Find where the given text appears and provide that cell's center as (x, y) coordinate. 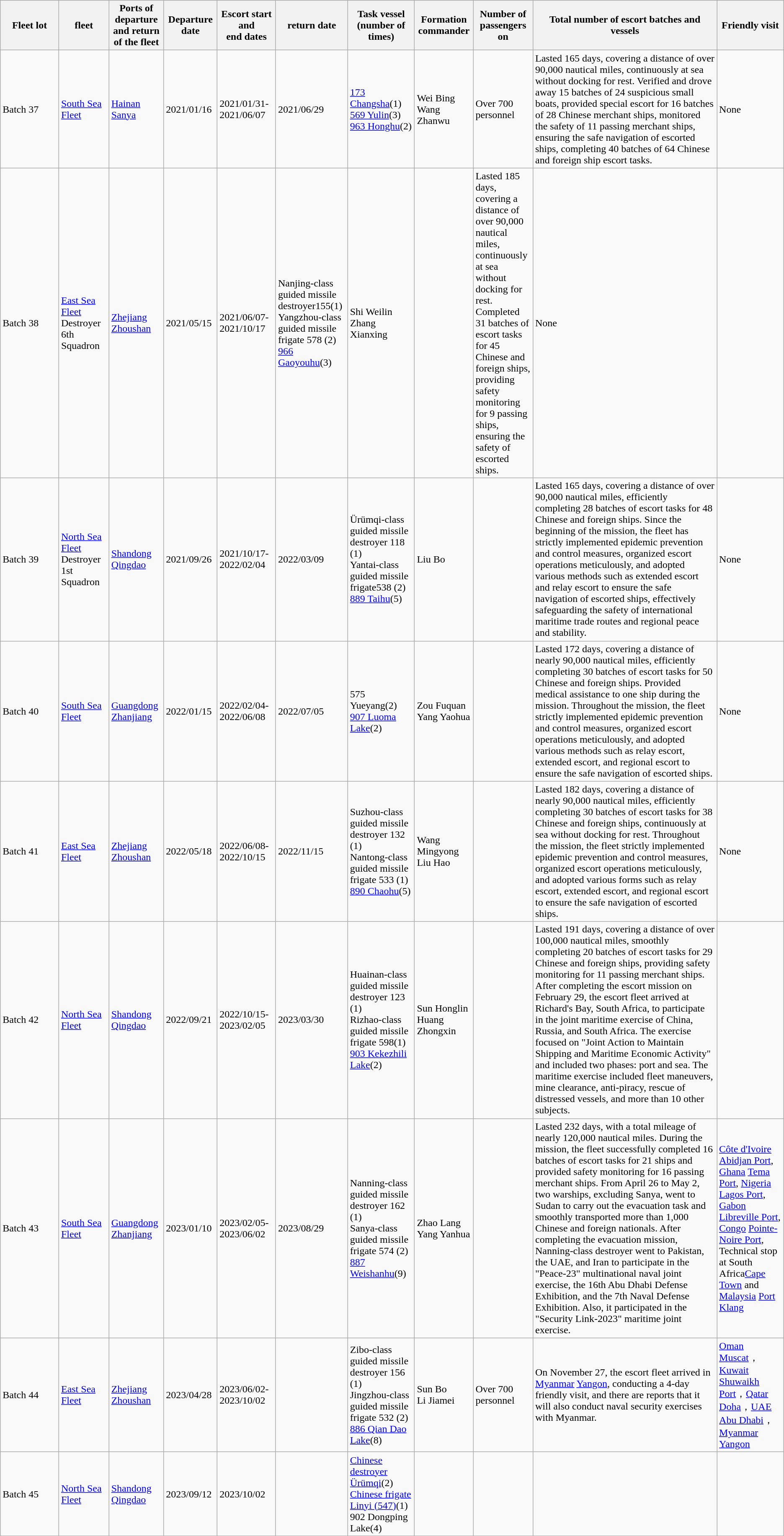
Nanjing-class guided missile destroyer155(1) Yangzhou-class guided missile frigate 578 (2) 966 Gaoyouhu(3) (312, 323)
Batch 41 (30, 851)
Friendly visit (750, 25)
Task vessel (number of times) (381, 25)
Huainan-class guided missile destroyer 123 (1) Rizhao-class guided missile frigate 598(1)903 Kekezhili Lake(2) (381, 1020)
2023/06/02-2023/10/02 (247, 1395)
Batch 45 (30, 1494)
Wei Bing Wang Zhanwu (444, 109)
Shi Weilin Zhang Xianxing (381, 323)
Batch 39 (30, 560)
2021/01/31-2021/06/07 (247, 109)
Departure date (191, 25)
Batch 38 (30, 323)
2023/04/28 (191, 1395)
Ürümqi-class guided missile destroyer 118 (1) Yantai-class guided missile frigate538 (2) 889 Taihu(5) (381, 560)
Ports of departure and return of the fleet (137, 25)
Formation commander (444, 25)
Sun BoLi Jiamei (444, 1395)
Batch 42 (30, 1020)
Suzhou-class guided missile destroyer 132 (1) Nantong-class guided missile frigate 533 (1) 890 Chaohu(5) (381, 851)
Hainan Sanya (137, 109)
2021/10/17- 2022/02/04 (247, 560)
2023/03/30 (312, 1020)
Liu Bo (444, 560)
173 Changsha(1)569 Yulin(3) 963 Honghu(2) (381, 109)
2022/03/09 (312, 560)
2022/10/15- 2023/02/05 (247, 1020)
2023/01/10 (191, 1228)
fleet (84, 25)
2021/05/15 (191, 323)
Batch 40 (30, 711)
575 Yueyang(2)907 Luoma Lake(2) (381, 711)
2022/11/15 (312, 851)
2023/10/02 (247, 1494)
Batch 43 (30, 1228)
2023/02/05- 2023/06/02 (247, 1228)
Escort start and end dates (247, 25)
Zibo-class guided missile destroyer 156 (1) Jingzhou-class guided missile frigate 532 (2)886 Qian Dao Lake(8) (381, 1395)
2022/09/21 (191, 1020)
2022/02/04- 2022/06/08 (247, 711)
Wang MingyongLiu Hao (444, 851)
2021/06/29 (312, 109)
East Sea FleetDestroyer6th Squadron (84, 323)
Batch 37 (30, 109)
Zou FuquanYang Yaohua (444, 711)
2023/08/29 (312, 1228)
Fleet lot (30, 25)
Chinese destroyer Ürümqi(2)Chinese frigate Linyi (547)(1)902 Dongping Lake(4) (381, 1494)
Nanning-class guided missile destroyer 162 (1) Sanya-class guided missile frigate 574 (2)887 Weishanhu(9) (381, 1228)
2022/07/05 (312, 711)
2023/09/12 (191, 1494)
2022/01/15 (191, 711)
2021/06/07- 2021/10/17 (247, 323)
Oman Muscat，Kuwait Shuwaikh Port，Qatar Doha，UAE Abu Dhabi，Myanmar Yangon (750, 1395)
Number of passengers on (503, 25)
North Sea FleetDestroyer1st Squadron (84, 560)
Total number of escort batches and vessels (625, 25)
Sun HonglinHuang Zhongxin (444, 1020)
2022/06/08- 2022/10/15 (247, 851)
2022/05/18 (191, 851)
Batch 44 (30, 1395)
return date (312, 25)
Zhao LangYang Yanhua (444, 1228)
2021/01/16 (191, 109)
2021/09/26 (191, 560)
